Return the (X, Y) coordinate for the center point of the cell that contains the specified text.  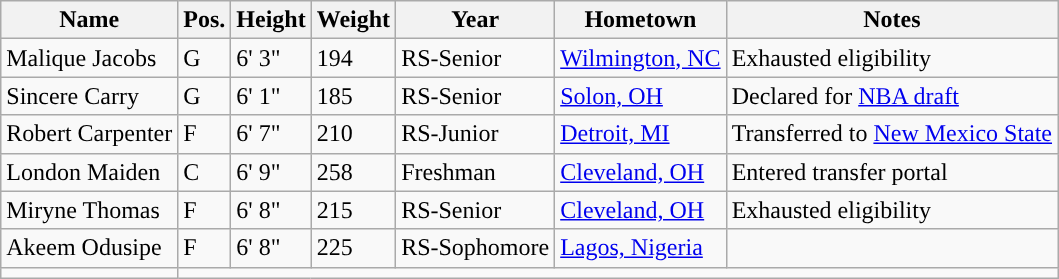
Lagos, Nigeria (640, 248)
C (204, 172)
Sincere Carry (90, 96)
London Maiden (90, 172)
Entered transfer portal (892, 172)
Weight (353, 20)
Name (90, 20)
258 (353, 172)
Transferred to New Mexico State (892, 134)
Wilmington, NC (640, 58)
Robert Carpenter (90, 134)
Pos. (204, 20)
Hometown (640, 20)
210 (353, 134)
6' 7" (271, 134)
215 (353, 210)
225 (353, 248)
194 (353, 58)
Height (271, 20)
Miryne Thomas (90, 210)
Year (476, 20)
6' 1" (271, 96)
Solon, OH (640, 96)
Malique Jacobs (90, 58)
RS-Sophomore (476, 248)
Akeem Odusipe (90, 248)
Detroit, MI (640, 134)
Declared for NBA draft (892, 96)
Notes (892, 20)
185 (353, 96)
6' 3" (271, 58)
6' 9" (271, 172)
RS-Junior (476, 134)
Freshman (476, 172)
